Find where the given text appears and provide that cell's center as [x, y] coordinate. 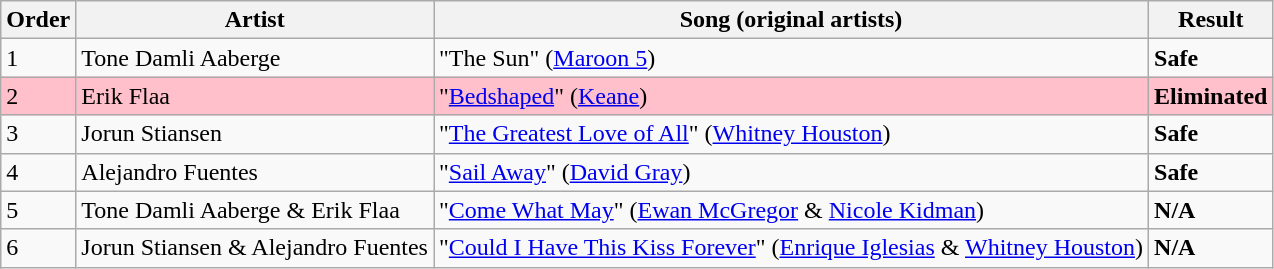
Alejandro Fuentes [255, 172]
Tone Damli Aaberge [255, 58]
Jorun Stiansen [255, 134]
"Could I Have This Kiss Forever" (Enrique Iglesias & Whitney Houston) [792, 248]
6 [38, 248]
"The Sun" (Maroon 5) [792, 58]
Erik Flaa [255, 96]
"Come What May" (Ewan McGregor & Nicole Kidman) [792, 210]
Song (original artists) [792, 20]
"The Greatest Love of All" (Whitney Houston) [792, 134]
4 [38, 172]
Tone Damli Aaberge & Erik Flaa [255, 210]
Result [1211, 20]
2 [38, 96]
1 [38, 58]
5 [38, 210]
Artist [255, 20]
"Sail Away" (David Gray) [792, 172]
Jorun Stiansen & Alejandro Fuentes [255, 248]
Order [38, 20]
Eliminated [1211, 96]
3 [38, 134]
"Bedshaped" (Keane) [792, 96]
